Detect which cell encompasses the target text, then output its [x, y] center coordinate. 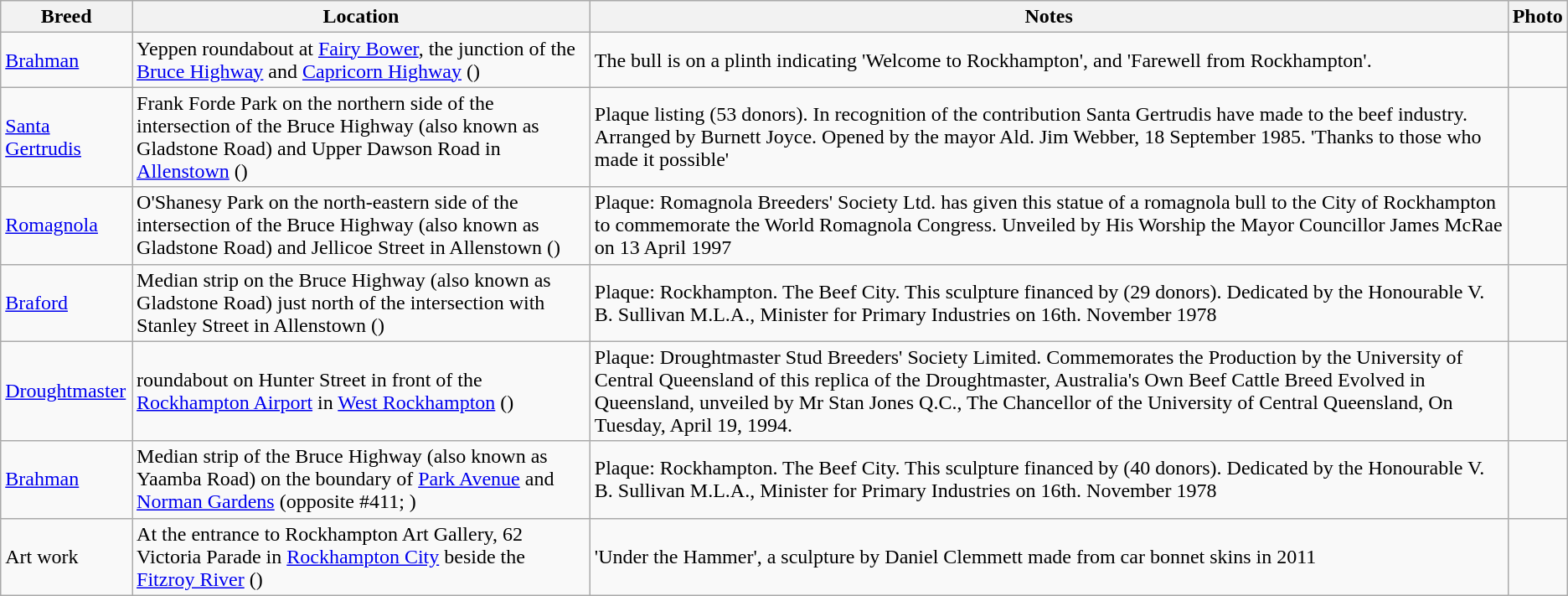
Median strip on the Bruce Highway (also known as Gladstone Road) just north of the intersection with Stanley Street in Allenstown () [362, 303]
Notes [1049, 17]
Location [362, 17]
Photo [1538, 17]
Braford [67, 303]
Median strip of the Bruce Highway (also known as Yaamba Road) on the boundary of Park Avenue and Norman Gardens (opposite #411; ) [362, 479]
Art work [67, 557]
roundabout on Hunter Street in front of the Rockhampton Airport in West Rockhampton () [362, 391]
'Under the Hammer', a sculpture by Daniel Clemmett made from car bonnet skins in 2011 [1049, 557]
O'Shanesy Park on the north-eastern side of the intersection of the Bruce Highway (also known as Gladstone Road) and Jellicoe Street in Allenstown () [362, 225]
Breed [67, 17]
Yeppen roundabout at Fairy Bower, the junction of the Bruce Highway and Capricorn Highway () [362, 60]
At the entrance to Rockhampton Art Gallery, 62 Victoria Parade in Rockhampton City beside the Fitzroy River () [362, 557]
Romagnola [67, 225]
Droughtmaster [67, 391]
The bull is on a plinth indicating 'Welcome to Rockhampton', and 'Farewell from Rockhampton'. [1049, 60]
Santa Gertrudis [67, 137]
Frank Forde Park on the northern side of the intersection of the Bruce Highway (also known as Gladstone Road) and Upper Dawson Road in Allenstown () [362, 137]
